Scan for the cell matching the given text and deliver its (x, y) coordinate at center. 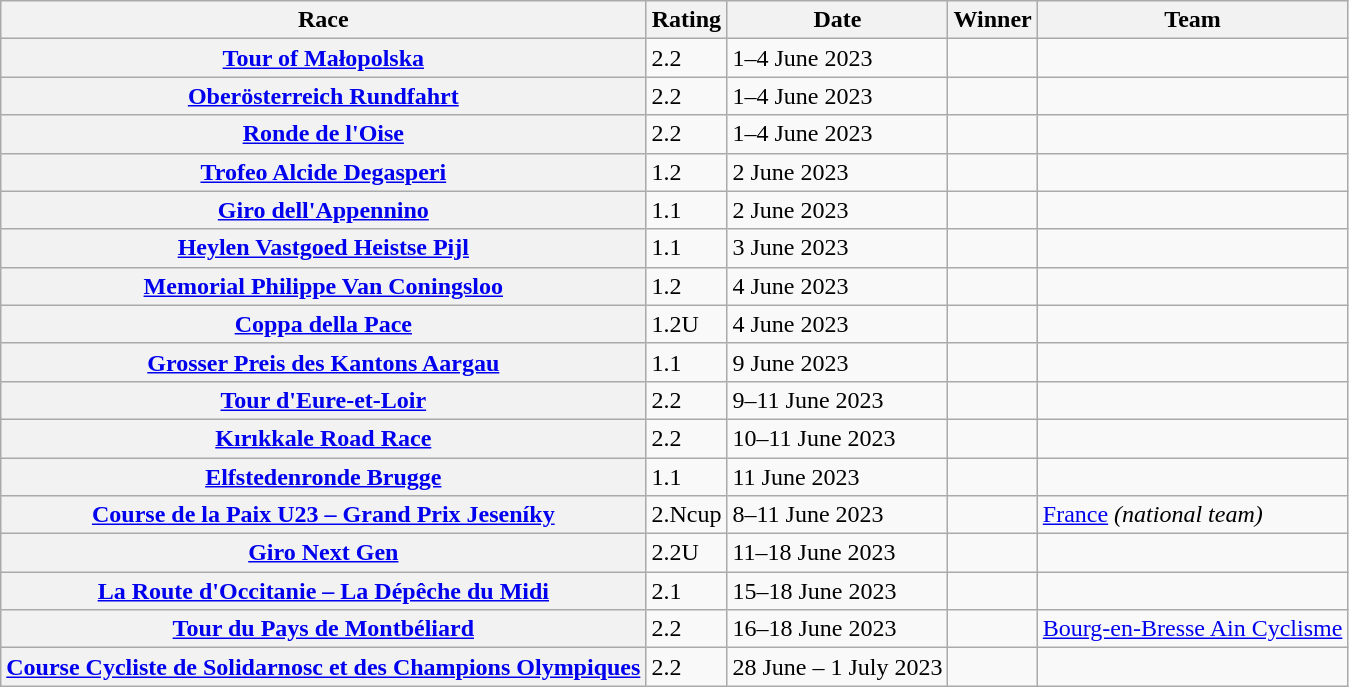
2.1 (686, 591)
Oberösterreich Rundfahrt (324, 96)
Winner (992, 20)
Team (1192, 20)
Rating (686, 20)
16–18 June 2023 (838, 629)
Trofeo Alcide Degasperi (324, 172)
2.2U (686, 553)
Date (838, 20)
28 June – 1 July 2023 (838, 667)
Kırıkkale Road Race (324, 438)
2.Ncup (686, 515)
15–18 June 2023 (838, 591)
3 June 2023 (838, 248)
Grosser Preis des Kantons Aargau (324, 362)
11–18 June 2023 (838, 553)
Bourg-en-Bresse Ain Cyclisme (1192, 629)
Coppa della Pace (324, 324)
La Route d'Occitanie – La Dépêche du Midi (324, 591)
Tour of Małopolska (324, 58)
Tour du Pays de Montbéliard (324, 629)
10–11 June 2023 (838, 438)
11 June 2023 (838, 477)
9 June 2023 (838, 362)
Race (324, 20)
Course de la Paix U23 – Grand Prix Jeseníky (324, 515)
9–11 June 2023 (838, 400)
Heylen Vastgoed Heistse Pijl (324, 248)
Memorial Philippe Van Coningsloo (324, 286)
Giro Next Gen (324, 553)
Course Cycliste de Solidarnosc et des Champions Olympiques (324, 667)
France (national team) (1192, 515)
Elfstedenronde Brugge (324, 477)
Giro dell'Appennino (324, 210)
8–11 June 2023 (838, 515)
1.2U (686, 324)
Ronde de l'Oise (324, 134)
Tour d'Eure-et-Loir (324, 400)
